Determine the [x, y] coordinate at the center of the cell enclosing the given text.  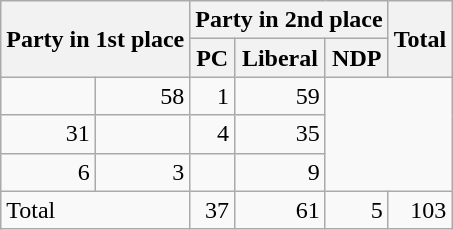
31 [48, 134]
1 [212, 96]
61 [280, 210]
3 [142, 172]
Liberal [280, 58]
58 [142, 96]
5 [356, 210]
9 [280, 172]
37 [212, 210]
35 [280, 134]
103 [420, 210]
Party in 1st place [96, 39]
59 [280, 96]
PC [212, 58]
4 [212, 134]
6 [48, 172]
NDP [356, 58]
Party in 2nd place [289, 20]
